From the cell containing the given text, extract its center point as [X, Y] coordinate. 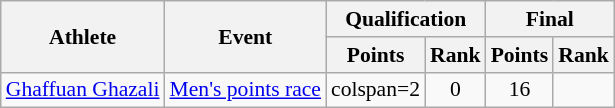
Qualification [406, 19]
Final [550, 19]
Men's points race [246, 90]
colspan=2 [376, 90]
16 [520, 90]
Athlete [83, 36]
0 [456, 90]
Event [246, 36]
Ghaffuan Ghazali [83, 90]
